Return the (X, Y) coordinate for the center point of the cell that contains the specified text.  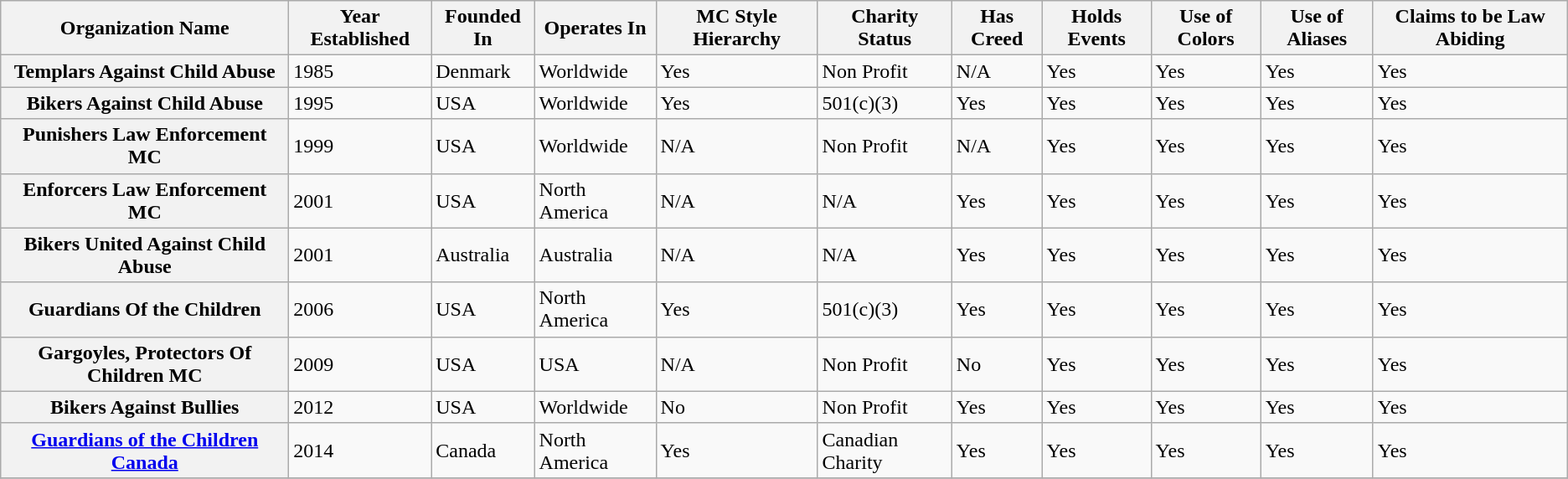
1999 (360, 146)
1985 (360, 71)
Use of Aliases (1317, 28)
Claims to be Law Abiding (1470, 28)
2009 (360, 363)
Founded In (482, 28)
2014 (360, 451)
Bikers Against Child Abuse (145, 103)
Denmark (482, 71)
Holds Events (1096, 28)
Use of Colors (1206, 28)
Guardians Of the Children (145, 310)
Enforcers Law Enforcement MC (145, 201)
Year Established (360, 28)
Canadian Charity (885, 451)
Punishers Law Enforcement MC (145, 146)
Organization Name (145, 28)
2006 (360, 310)
Charity Status (885, 28)
Bikers United Against Child Abuse (145, 255)
Operates In (595, 28)
Bikers Against Bullies (145, 407)
Gargoyles, Protectors Of Children MC (145, 363)
2012 (360, 407)
Canada (482, 451)
Has Creed (997, 28)
1995 (360, 103)
MC Style Hierarchy (737, 28)
Templars Against Child Abuse (145, 71)
Guardians of the Children Canada (145, 451)
